Extract the [x, y] coordinate from the center of the cell holding the provided text.  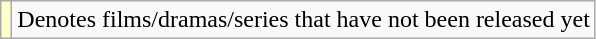
Denotes films/dramas/series that have not been released yet [304, 20]
